Detect which cell encompasses the target text, then output its (X, Y) center coordinate. 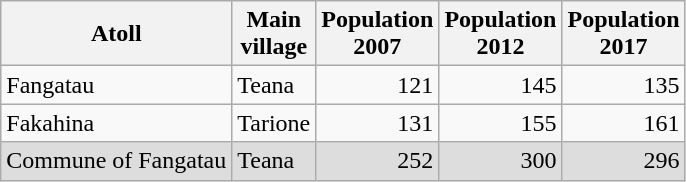
Atoll (116, 34)
Population2012 (500, 34)
Commune of Fangatau (116, 161)
131 (378, 123)
135 (624, 85)
Tarione (274, 123)
Population2017 (624, 34)
Population2007 (378, 34)
Fangatau (116, 85)
Fakahina (116, 123)
252 (378, 161)
121 (378, 85)
Mainvillage (274, 34)
296 (624, 161)
300 (500, 161)
161 (624, 123)
155 (500, 123)
145 (500, 85)
